Determine the (X, Y) coordinate at the center of the cell enclosing the given text.  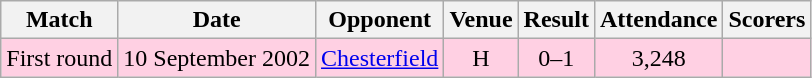
Chesterfield (380, 58)
Result (556, 20)
H (481, 58)
Match (60, 20)
Opponent (380, 20)
3,248 (658, 58)
First round (60, 58)
Date (217, 20)
10 September 2002 (217, 58)
Attendance (658, 20)
0–1 (556, 58)
Scorers (767, 20)
Venue (481, 20)
